Return the (X, Y) coordinate for the center point of the cell that contains the specified text.  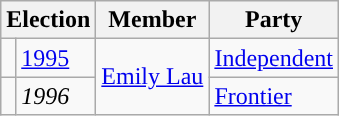
Frontier (274, 96)
Party (274, 20)
1996 (56, 96)
Emily Lau (152, 77)
Election (48, 20)
Independent (274, 58)
1995 (56, 58)
Member (152, 20)
